Return (X, Y) of the center of cell containing provided text 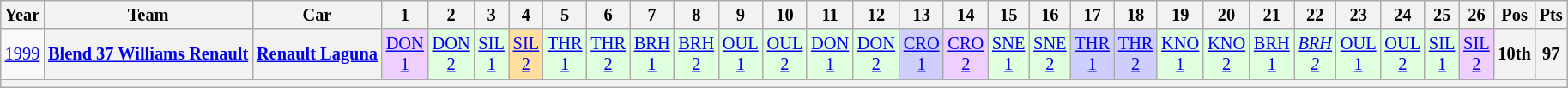
20 (1226, 15)
5 (565, 15)
25 (1442, 15)
26 (1476, 15)
7 (652, 15)
19 (1180, 15)
10 (785, 15)
17 (1092, 15)
SNE2 (1050, 54)
Car (318, 15)
CRO1 (922, 54)
Pos (1515, 15)
KNO2 (1226, 54)
8 (696, 15)
22 (1315, 15)
18 (1135, 15)
12 (876, 15)
23 (1359, 15)
Pts (1552, 15)
4 (526, 15)
1999 (22, 54)
97 (1552, 54)
15 (1008, 15)
21 (1272, 15)
24 (1402, 15)
KNO1 (1180, 54)
1 (405, 15)
Team (148, 15)
SNE1 (1008, 54)
CRO2 (966, 54)
Blend 37 Williams Renault (148, 54)
3 (491, 15)
Year (22, 15)
2 (451, 15)
14 (966, 15)
13 (922, 15)
16 (1050, 15)
Renault Laguna (318, 54)
6 (608, 15)
9 (741, 15)
11 (830, 15)
10th (1515, 54)
